Identify which cell holds the provided text, then report its [x, y] central coordinate. 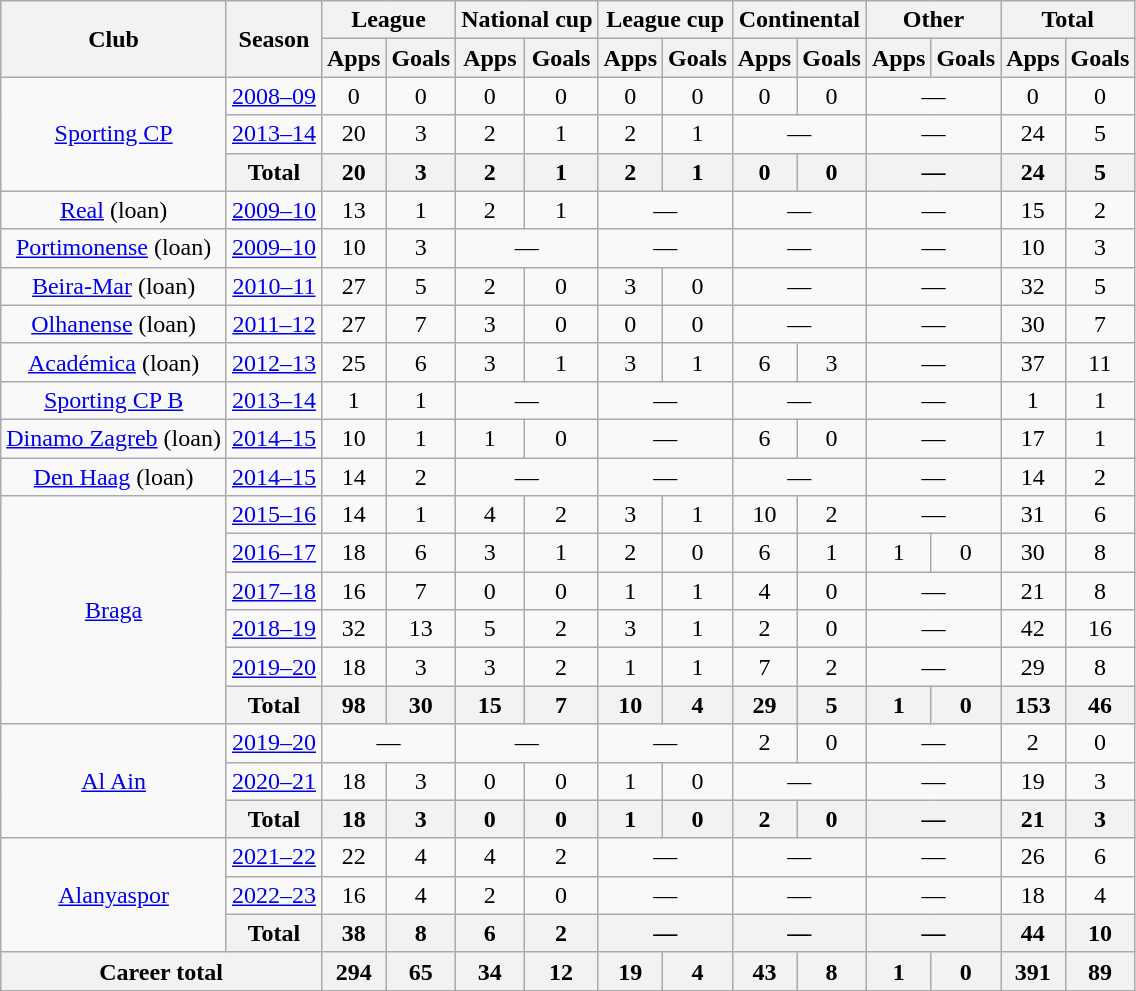
153 [1033, 705]
17 [1033, 438]
2018–19 [274, 629]
Season [274, 39]
391 [1033, 971]
Other [933, 20]
38 [353, 933]
Continental [799, 20]
2022–23 [274, 895]
Sporting CP B [114, 400]
Real (loan) [114, 210]
Académica (loan) [114, 362]
League cup [665, 20]
League [388, 20]
2016–17 [274, 553]
26 [1033, 857]
43 [764, 971]
Career total [162, 971]
Olhanense (loan) [114, 324]
25 [353, 362]
Sporting CP [114, 134]
2015–16 [274, 515]
Dinamo Zagreb (loan) [114, 438]
2020–21 [274, 781]
National cup [527, 20]
31 [1033, 515]
44 [1033, 933]
2011–12 [274, 324]
Club [114, 39]
2017–18 [274, 591]
34 [490, 971]
Braga [114, 610]
89 [1100, 971]
Portimonense (loan) [114, 248]
98 [353, 705]
12 [561, 971]
46 [1100, 705]
Den Haag (loan) [114, 477]
Alanyaspor [114, 895]
2021–22 [274, 857]
Al Ain [114, 781]
22 [353, 857]
Beira-Mar (loan) [114, 286]
37 [1033, 362]
65 [421, 971]
2008–09 [274, 96]
2010–11 [274, 286]
2012–13 [274, 362]
11 [1100, 362]
42 [1033, 629]
294 [353, 971]
